Output the (x, y) coordinate of the center of the cell containing the given text.  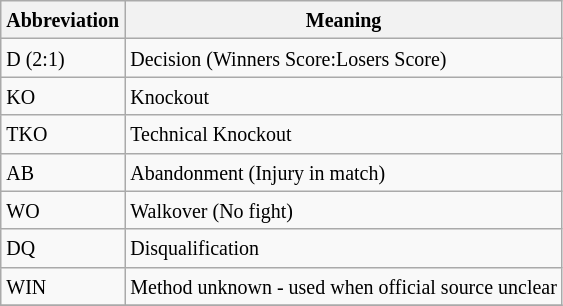
DQ (63, 248)
KO (63, 96)
TKO (63, 134)
Meaning (344, 20)
Method unknown - used when official source unclear (344, 286)
Abbreviation (63, 20)
WO (63, 210)
Abandonment (Injury in match) (344, 172)
WIN (63, 286)
Walkover (No fight) (344, 210)
AB (63, 172)
D (2:1) (63, 58)
Technical Knockout (344, 134)
Knockout (344, 96)
Disqualification (344, 248)
Decision (Winners Score:Losers Score) (344, 58)
